Find where the given text appears and provide that cell's center as (X, Y) coordinate. 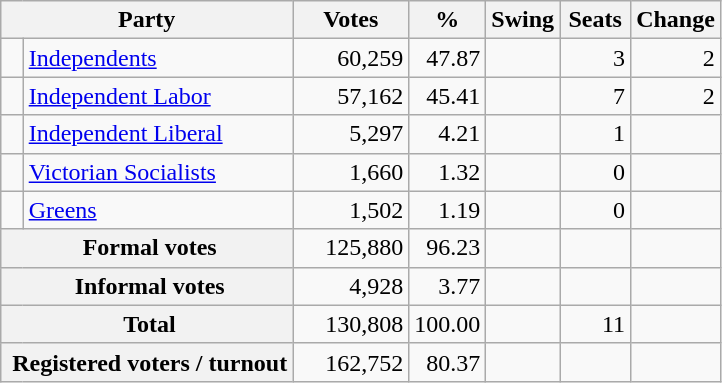
Swing (523, 20)
Informal votes (147, 286)
100.00 (448, 324)
57,162 (351, 96)
1.32 (448, 172)
Seats (596, 20)
Independent Liberal (158, 134)
3 (596, 58)
Total (147, 324)
80.37 (448, 362)
Independent Labor (158, 96)
Formal votes (147, 248)
Independents (158, 58)
1,660 (351, 172)
4.21 (448, 134)
11 (596, 324)
60,259 (351, 58)
1.19 (448, 210)
3.77 (448, 286)
162,752 (351, 362)
Change (676, 20)
47.87 (448, 58)
Registered voters / turnout (147, 362)
5,297 (351, 134)
45.41 (448, 96)
125,880 (351, 248)
1 (596, 134)
Party (147, 20)
% (448, 20)
7 (596, 96)
Votes (351, 20)
4,928 (351, 286)
96.23 (448, 248)
Victorian Socialists (158, 172)
130,808 (351, 324)
Greens (158, 210)
1,502 (351, 210)
